Identify which cell holds the provided text, then report its [x, y] central coordinate. 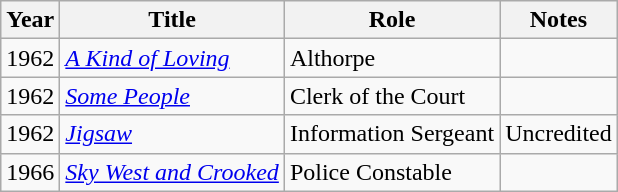
Information Sergeant [392, 134]
A Kind of Loving [172, 58]
Some People [172, 96]
Role [392, 20]
Notes [559, 20]
Clerk of the Court [392, 96]
Police Constable [392, 172]
Althorpe [392, 58]
Year [30, 20]
Title [172, 20]
Uncredited [559, 134]
1966 [30, 172]
Jigsaw [172, 134]
Sky West and Crooked [172, 172]
